Pinpoint the cell where the given text exists, returning its (x, y) midpoint coordinate. 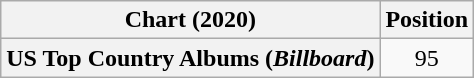
Position (427, 20)
95 (427, 58)
Chart (2020) (190, 20)
US Top Country Albums (Billboard) (190, 58)
